For the text-containing cell, return its midpoint in (X, Y) coordinate format. 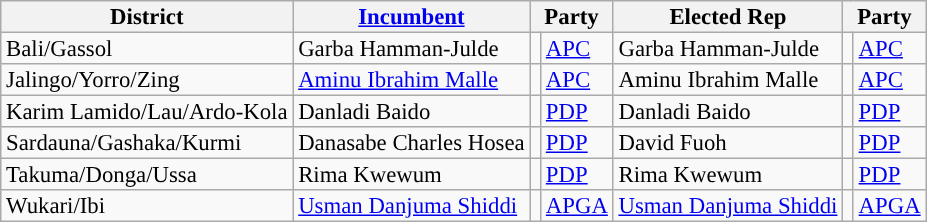
Bali/Gassol (147, 49)
Incumbent (412, 17)
Karim Lamido/Lau/Ardo-Kola (147, 112)
Jalingo/Yorro/Zing (147, 80)
Sardauna/Gashaka/Kurmi (147, 143)
David Fuoh (728, 143)
District (147, 17)
Wukari/Ibi (147, 206)
Danasabe Charles Hosea (412, 143)
Elected Rep (728, 17)
Takuma/Donga/Ussa (147, 175)
